Capture the cell that displays the provided text and extract its [x, y] central coordinate. 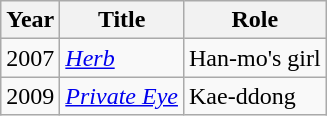
Herb [122, 58]
Private Eye [122, 96]
Year [30, 20]
Title [122, 20]
Role [254, 20]
Kae-ddong [254, 96]
2009 [30, 96]
Han-mo's girl [254, 58]
2007 [30, 58]
